Locate the cell with the specified text and output its [X, Y] center coordinate. 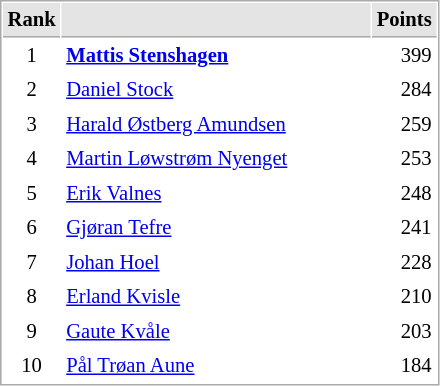
Erik Valnes [216, 194]
8 [32, 296]
Mattis Stenshagen [216, 56]
Gjøran Tefre [216, 228]
228 [404, 262]
Daniel Stock [216, 90]
6 [32, 228]
253 [404, 158]
399 [404, 56]
248 [404, 194]
Johan Hoel [216, 262]
Gaute Kvåle [216, 332]
Harald Østberg Amundsen [216, 124]
Pål Trøan Aune [216, 366]
284 [404, 90]
3 [32, 124]
Points [404, 20]
4 [32, 158]
Erland Kvisle [216, 296]
7 [32, 262]
210 [404, 296]
203 [404, 332]
Rank [32, 20]
241 [404, 228]
2 [32, 90]
9 [32, 332]
5 [32, 194]
1 [32, 56]
259 [404, 124]
10 [32, 366]
184 [404, 366]
Martin Løwstrøm Nyenget [216, 158]
